Capture the cell that displays the provided text and extract its (X, Y) central coordinate. 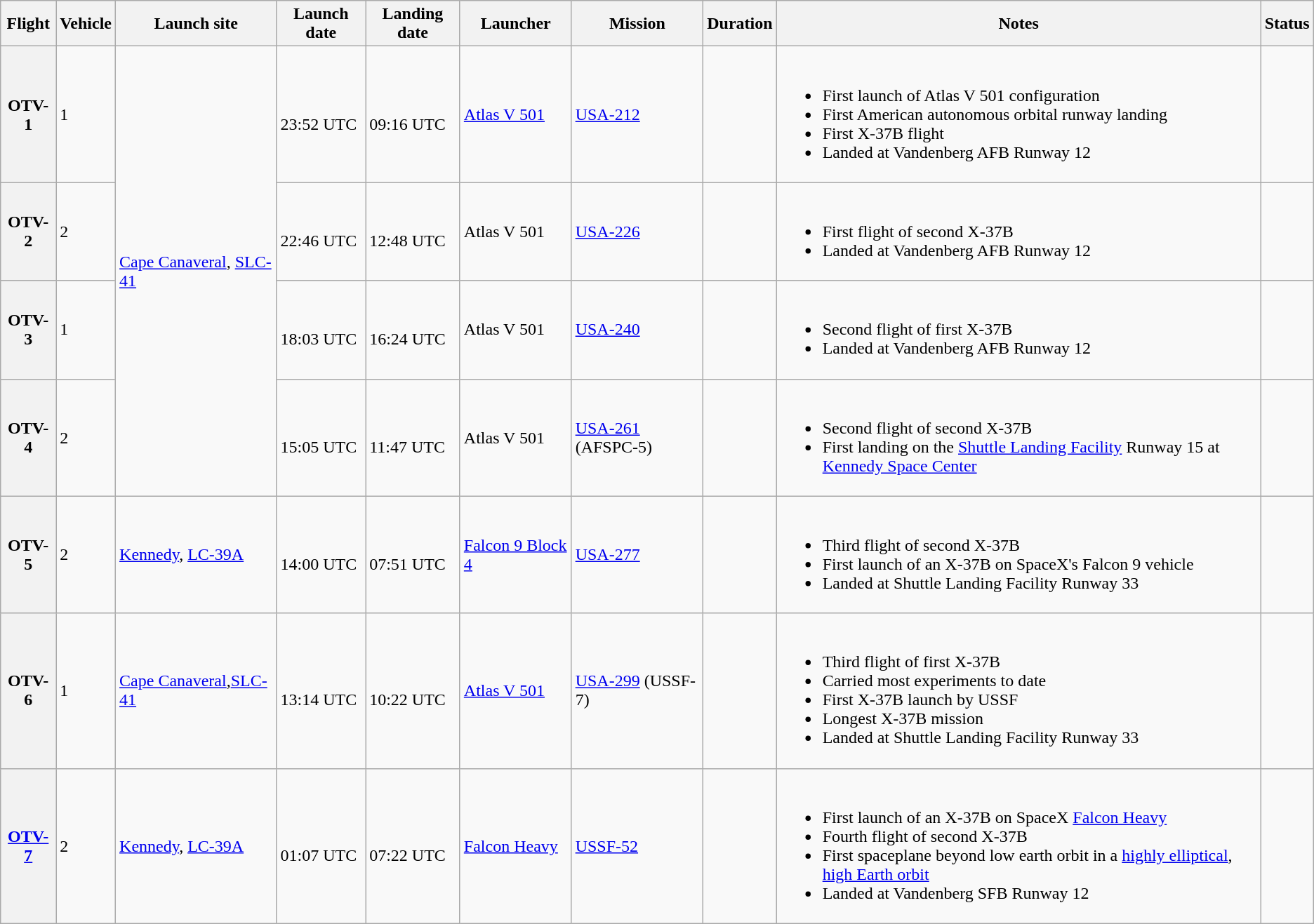
Mission (637, 24)
USA-212 (637, 114)
11:47 UTC (413, 438)
Third flight of second X-37BFirst launch of an X-37B on SpaceX's Falcon 9 vehicleLanded at Shuttle Landing Facility Runway 33 (1018, 554)
First launch of Atlas V 501 configurationFirst American autonomous orbital runway landingFirst X-37B flightLanded at Vandenberg AFB Runway 12 (1018, 114)
USA-240 (637, 330)
OTV-4 (28, 438)
10:22 UTC (413, 690)
Falcon 9 Block 4 (515, 554)
Launcher (515, 24)
USA-277 (637, 554)
Falcon Heavy (515, 846)
OTV-2 (28, 232)
Second flight of first X-37BLanded at Vandenberg AFB Runway 12 (1018, 330)
OTV-7 (28, 846)
07:51 UTC (413, 554)
OTV-6 (28, 690)
Second flight of second X-37BFirst landing on the Shuttle Landing Facility Runway 15 at Kennedy Space Center (1018, 438)
First flight of second X-37BLanded at Vandenberg AFB Runway 12 (1018, 232)
OTV-1 (28, 114)
13:14 UTC (321, 690)
Flight (28, 24)
Cape Canaveral,SLC-41 (197, 690)
USA-226 (637, 232)
Status (1287, 24)
OTV-3 (28, 330)
18:03 UTC (321, 330)
09:16 UTC (413, 114)
23:52 UTC (321, 114)
15:05 UTC (321, 438)
01:07 UTC (321, 846)
Duration (740, 24)
Landing date (413, 24)
16:24 UTC (413, 330)
Cape Canaveral, SLC-41 (197, 271)
12:48 UTC (413, 232)
Vehicle (86, 24)
USSF-52 (637, 846)
USA-261 (AFSPC-5) (637, 438)
Notes (1018, 24)
OTV-5 (28, 554)
Launch date (321, 24)
USA-299 (USSF-7) (637, 690)
14:00 UTC (321, 554)
07:22 UTC (413, 846)
22:46 UTC (321, 232)
Launch site (197, 24)
